Search for the cell housing the specified text and yield its [x, y] center coordinate. 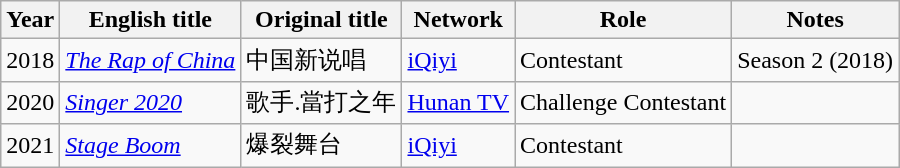
Notes [816, 20]
English title [150, 20]
Singer 2020 [150, 102]
2021 [30, 146]
Network [458, 20]
Season 2 (2018) [816, 60]
Challenge Contestant [624, 102]
Role [624, 20]
中国新说唱 [322, 60]
The Rap of China [150, 60]
Year [30, 20]
爆裂舞台 [322, 146]
Hunan TV [458, 102]
歌手.當打之年 [322, 102]
Original title [322, 20]
Stage Boom [150, 146]
2020 [30, 102]
2018 [30, 60]
